Identify which cell holds the provided text, then report its [x, y] central coordinate. 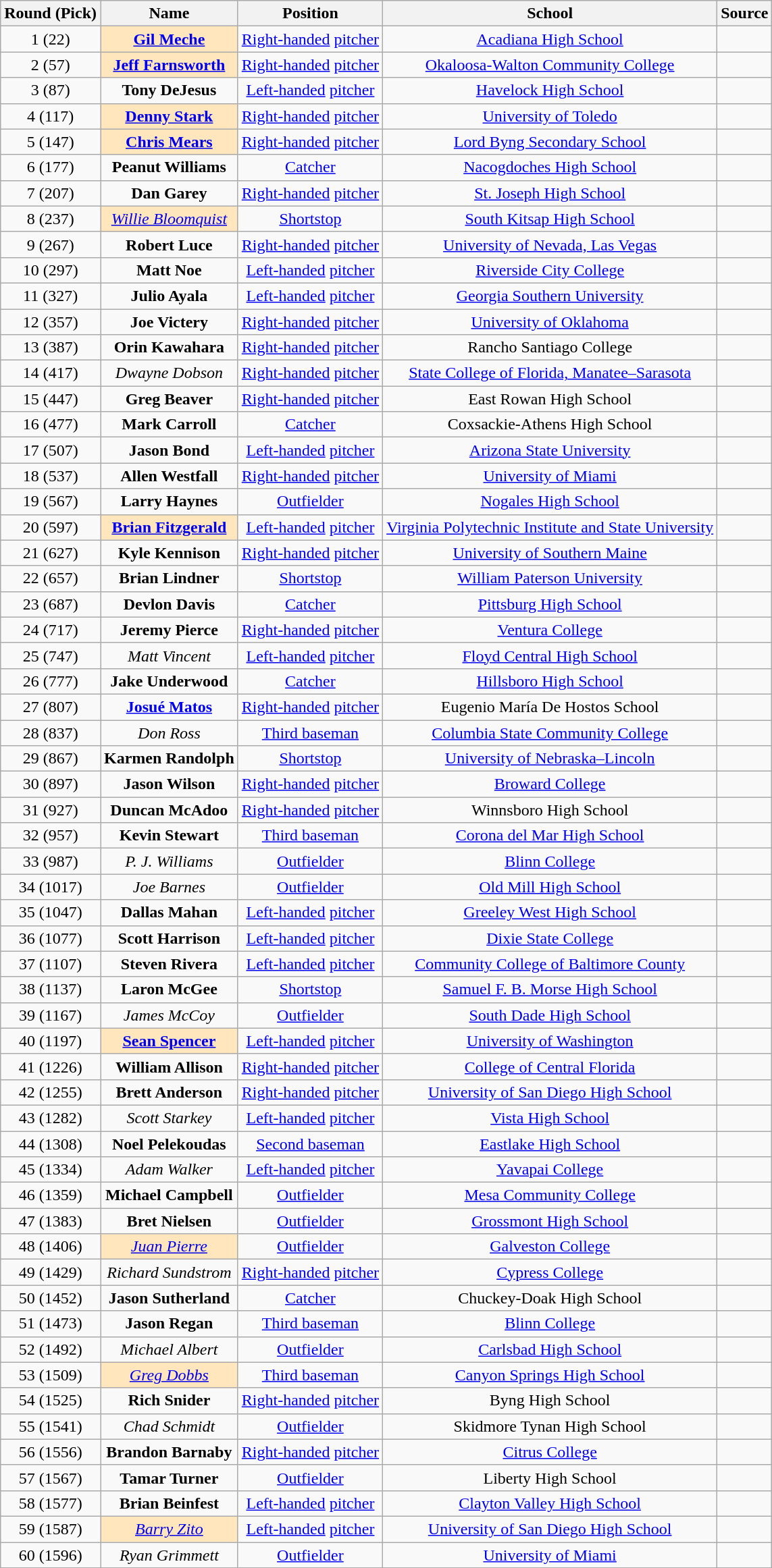
46 (1359) [51, 1195]
5 (147) [51, 142]
Steven Rivera [169, 964]
Willie Bloomquist [169, 219]
Sean Spencer [169, 1041]
Riverside City College [550, 270]
37 (1107) [51, 964]
7 (207) [51, 193]
Acadiana High School [550, 39]
Brian Lindner [169, 578]
Brett Anderson [169, 1092]
39 (1167) [51, 1015]
Michael Albert [169, 1349]
35 (1047) [51, 913]
Floyd Central High School [550, 655]
18 (537) [51, 476]
11 (327) [51, 296]
Karmen Randolph [169, 759]
8 (237) [51, 219]
Don Ross [169, 732]
42 (1255) [51, 1092]
4 (117) [51, 116]
University of Nevada, Las Vegas [550, 244]
Tony DeJesus [169, 90]
59 (1587) [51, 1529]
47 (1383) [51, 1221]
2 (57) [51, 65]
Josué Matos [169, 707]
Orin Kawahara [169, 348]
Nogales High School [550, 502]
Richard Sundstrom [169, 1272]
16 (477) [51, 425]
Rancho Santiago College [550, 348]
Hillsboro High School [550, 681]
Grossmont High School [550, 1221]
Havelock High School [550, 90]
Scott Harrison [169, 938]
33 (987) [51, 861]
Yavapai College [550, 1170]
31 (927) [51, 810]
Jason Sutherland [169, 1298]
Chuckey-Doak High School [550, 1298]
Citrus College [550, 1452]
41 (1226) [51, 1066]
44 (1308) [51, 1144]
Kyle Kennison [169, 553]
Lord Byng Secondary School [550, 142]
Dan Garey [169, 193]
13 (387) [51, 348]
Coxsackie-Athens High School [550, 425]
Jake Underwood [169, 681]
Brian Beinfest [169, 1503]
Brian Fitzgerald [169, 527]
Georgia Southern University [550, 296]
Carlsbad High School [550, 1349]
Dallas Mahan [169, 913]
45 (1334) [51, 1170]
Corona del Mar High School [550, 836]
27 (807) [51, 707]
Chad Schmidt [169, 1426]
Arizona State University [550, 450]
34 (1017) [51, 887]
24 (717) [51, 630]
28 (837) [51, 732]
East Rowan High School [550, 399]
Matt Noe [169, 270]
Skidmore Tynan High School [550, 1426]
Michael Campbell [169, 1195]
Duncan McAdoo [169, 810]
Nacogdoches High School [550, 167]
Okaloosa-Walton Community College [550, 65]
Rich Snider [169, 1401]
56 (1556) [51, 1452]
James McCoy [169, 1015]
53 (1509) [51, 1375]
Denny Stark [169, 116]
14 (417) [51, 373]
Byng High School [550, 1401]
Jeremy Pierce [169, 630]
51 (1473) [51, 1324]
48 (1406) [51, 1247]
Larry Haynes [169, 502]
St. Joseph High School [550, 193]
32 (957) [51, 836]
State College of Florida, Manatee–Sarasota [550, 373]
10 (297) [51, 270]
22 (657) [51, 578]
Clayton Valley High School [550, 1503]
Bret Nielsen [169, 1221]
Dixie State College [550, 938]
49 (1429) [51, 1272]
South Kitsap High School [550, 219]
Dwayne Dobson [169, 373]
University of Southern Maine [550, 553]
William Paterson University [550, 578]
Jason Bond [169, 450]
Gil Meche [169, 39]
Source [744, 13]
26 (777) [51, 681]
Liberty High School [550, 1478]
60 (1596) [51, 1555]
Galveston College [550, 1247]
Vista High School [550, 1118]
Pittsburg High School [550, 604]
Jeff Farnsworth [169, 65]
Round (Pick) [51, 13]
University of Oklahoma [550, 322]
52 (1492) [51, 1349]
Mesa Community College [550, 1195]
Second baseman [310, 1144]
Chris Mears [169, 142]
9 (267) [51, 244]
William Allison [169, 1066]
43 (1282) [51, 1118]
Kevin Stewart [169, 836]
Winnsboro High School [550, 810]
Tamar Turner [169, 1478]
Adam Walker [169, 1170]
Eugenio María De Hostos School [550, 707]
Noel Pelekoudas [169, 1144]
Brandon Barnaby [169, 1452]
57 (1567) [51, 1478]
Cypress College [550, 1272]
Samuel F. B. Morse High School [550, 990]
Jason Wilson [169, 784]
1 (22) [51, 39]
17 (507) [51, 450]
54 (1525) [51, 1401]
School [550, 13]
Robert Luce [169, 244]
Allen Westfall [169, 476]
Julio Ayala [169, 296]
Position [310, 13]
6 (177) [51, 167]
Broward College [550, 784]
Laron McGee [169, 990]
Virginia Polytechnic Institute and State University [550, 527]
29 (867) [51, 759]
Devlon Davis [169, 604]
Barry Zito [169, 1529]
Old Mill High School [550, 887]
Mark Carroll [169, 425]
Name [169, 13]
36 (1077) [51, 938]
15 (447) [51, 399]
University of Washington [550, 1041]
Ventura College [550, 630]
Joe Victery [169, 322]
23 (687) [51, 604]
Greeley West High School [550, 913]
College of Central Florida [550, 1066]
Greg Dobbs [169, 1375]
South Dade High School [550, 1015]
55 (1541) [51, 1426]
58 (1577) [51, 1503]
38 (1137) [51, 990]
Jason Regan [169, 1324]
Juan Pierre [169, 1247]
25 (747) [51, 655]
Scott Starkey [169, 1118]
20 (597) [51, 527]
Eastlake High School [550, 1144]
Joe Barnes [169, 887]
University of Nebraska–Lincoln [550, 759]
3 (87) [51, 90]
21 (627) [51, 553]
50 (1452) [51, 1298]
30 (897) [51, 784]
Peanut Williams [169, 167]
Community College of Baltimore County [550, 964]
40 (1197) [51, 1041]
Canyon Springs High School [550, 1375]
19 (567) [51, 502]
Greg Beaver [169, 399]
P. J. Williams [169, 861]
Matt Vincent [169, 655]
University of Toledo [550, 116]
Columbia State Community College [550, 732]
Ryan Grimmett [169, 1555]
12 (357) [51, 322]
